For the text-containing cell, return its midpoint in [X, Y] coordinate format. 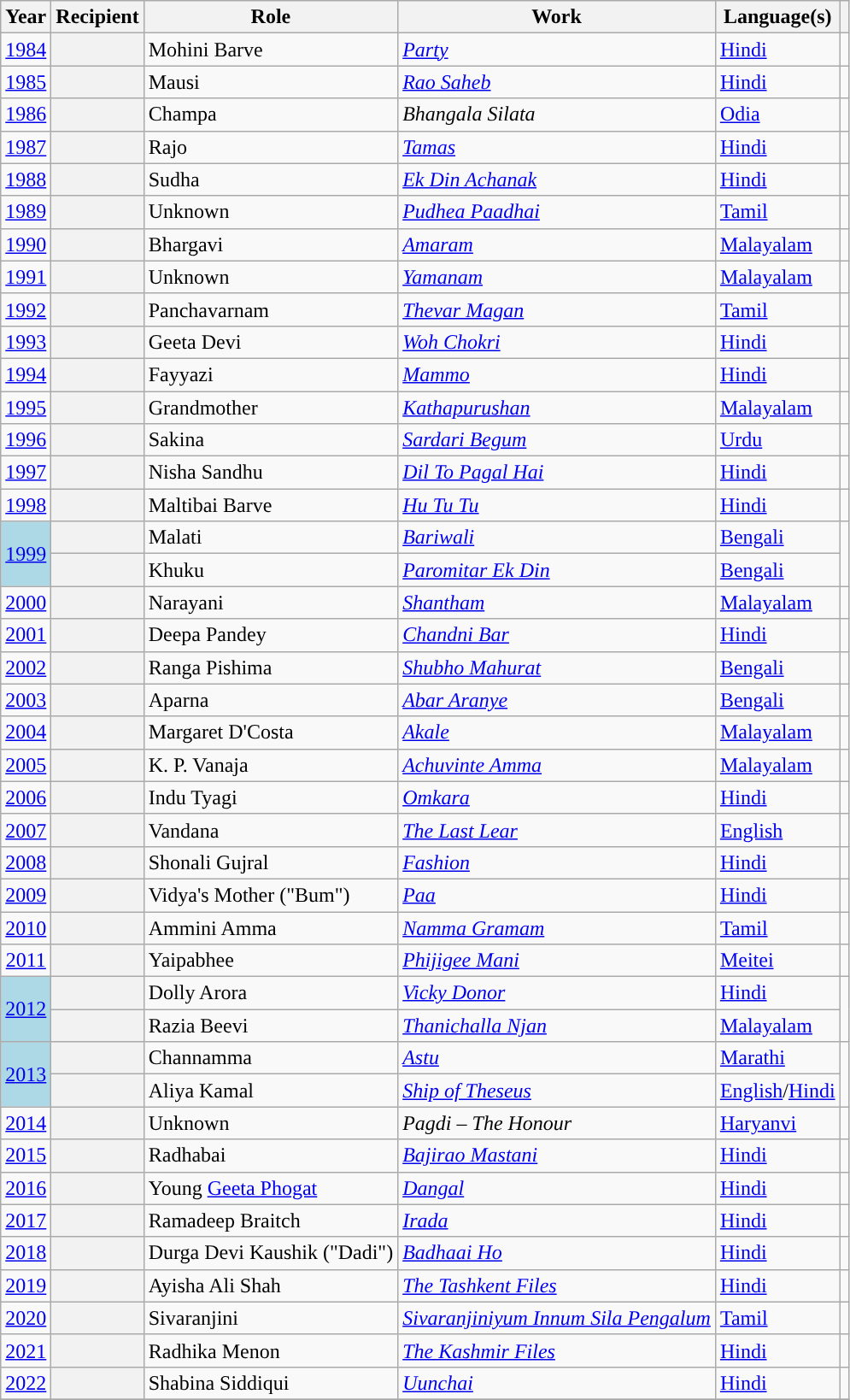
1994 [26, 374]
Omkara [557, 797]
Ranga Pishima [270, 668]
2009 [26, 895]
Vandana [270, 830]
Sardari Begum [557, 440]
Aliya Kamal [270, 1091]
Year [26, 17]
Rajo [270, 147]
1985 [26, 82]
Channamma [270, 1058]
Maltibai Barve [270, 505]
Fayyazi [270, 374]
1998 [26, 505]
Ek Din Achanak [557, 179]
2014 [26, 1123]
2021 [26, 1350]
Bhangala Silata [557, 115]
Rao Saheb [557, 82]
Yaipabhee [270, 961]
Dangal [557, 1188]
Razia Beevi [270, 1026]
English/Hindi [777, 1091]
The Last Lear [557, 830]
Malati [270, 538]
Thevar Magan [557, 309]
Radhabai [270, 1156]
2017 [26, 1221]
Shabina Siddiqui [270, 1383]
Grandmother [270, 408]
Uunchai [557, 1383]
Ramadeep Braitch [270, 1221]
2010 [26, 927]
Vidya's Mother ("Bum") [270, 895]
The Tashkent Files [557, 1285]
1995 [26, 408]
2004 [26, 732]
Paromitar Ek Din [557, 570]
Sudha [270, 179]
Mammo [557, 374]
Tamas [557, 147]
Sakina [270, 440]
2005 [26, 765]
2020 [26, 1318]
Mohini Barve [270, 50]
Bariwali [557, 538]
Shubho Mahurat [557, 668]
1993 [26, 342]
Astu [557, 1058]
Pudhea Paadhai [557, 212]
Pagdi – The Honour [557, 1123]
2006 [26, 797]
Margaret D'Costa [270, 732]
1986 [26, 115]
1984 [26, 50]
Mausi [270, 82]
Ship of Theseus [557, 1091]
2007 [26, 830]
1987 [26, 147]
Role [270, 17]
Radhika Menon [270, 1350]
1999 [26, 554]
1992 [26, 309]
Kathapurushan [557, 408]
Sivaranjiniyum Innum Sila Pengalum [557, 1318]
2003 [26, 700]
Indu Tyagi [270, 797]
2013 [26, 1074]
Dil To Pagal Hai [557, 473]
Yamanam [557, 277]
2008 [26, 862]
Hu Tu Tu [557, 505]
Thanichalla Njan [557, 1026]
Bajirao Mastani [557, 1156]
K. P. Vanaja [270, 765]
Urdu [777, 440]
2015 [26, 1156]
Achuvinte Amma [557, 765]
Odia [777, 115]
Geeta Devi [270, 342]
Chandni Bar [557, 635]
Sivaranjini [270, 1318]
Abar Aranye [557, 700]
Nisha Sandhu [270, 473]
Ayisha Ali Shah [270, 1285]
Woh Chokri [557, 342]
Panchavarnam [270, 309]
Work [557, 17]
Badhaai Ho [557, 1253]
2001 [26, 635]
Ammini Amma [270, 927]
2011 [26, 961]
Paa [557, 895]
2019 [26, 1285]
Marathi [777, 1058]
Khuku [270, 570]
1991 [26, 277]
1988 [26, 179]
Bhargavi [270, 244]
English [777, 830]
Champa [270, 115]
Young Geeta Phogat [270, 1188]
Amaram [557, 244]
1989 [26, 212]
The Kashmir Files [557, 1350]
Haryanvi [777, 1123]
Namma Gramam [557, 927]
2000 [26, 603]
2022 [26, 1383]
Phijigee Mani [557, 961]
Deepa Pandey [270, 635]
1990 [26, 244]
Meitei [777, 961]
1996 [26, 440]
Durga Devi Kaushik ("Dadi") [270, 1253]
Shantham [557, 603]
2002 [26, 668]
Shonali Gujral [270, 862]
2012 [26, 1009]
Recipient [97, 17]
1997 [26, 473]
2016 [26, 1188]
Language(s) [777, 17]
Narayani [270, 603]
Akale [557, 732]
Party [557, 50]
Irada [557, 1221]
Dolly Arora [270, 993]
Aparna [270, 700]
2018 [26, 1253]
Fashion [557, 862]
Vicky Donor [557, 993]
